Output the (X, Y) coordinate of the center of the cell containing the given text.  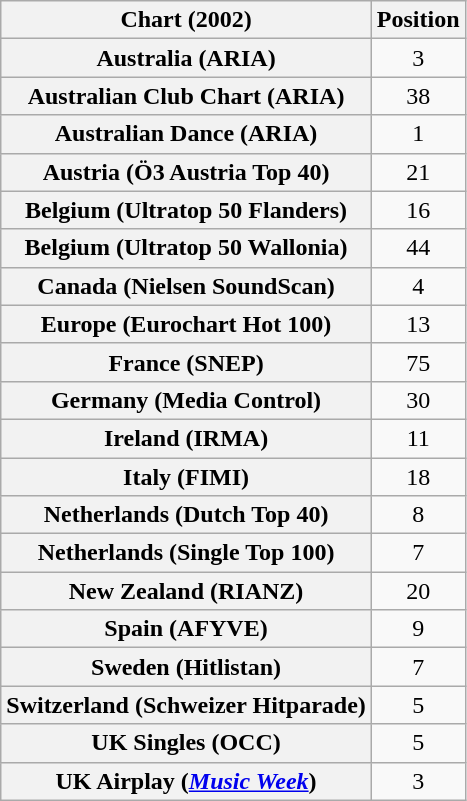
Europe (Eurochart Hot 100) (186, 324)
Ireland (IRMA) (186, 438)
13 (418, 324)
France (SNEP) (186, 362)
Australian Dance (ARIA) (186, 134)
38 (418, 96)
Australian Club Chart (ARIA) (186, 96)
44 (418, 248)
UK Airplay (Music Week) (186, 781)
4 (418, 286)
1 (418, 134)
9 (418, 629)
21 (418, 172)
Switzerland (Schweizer Hitparade) (186, 705)
Canada (Nielsen SoundScan) (186, 286)
Sweden (Hitlistan) (186, 667)
20 (418, 591)
Position (418, 20)
Spain (AFYVE) (186, 629)
Belgium (Ultratop 50 Flanders) (186, 210)
Australia (ARIA) (186, 58)
Germany (Media Control) (186, 400)
Chart (2002) (186, 20)
Netherlands (Dutch Top 40) (186, 515)
75 (418, 362)
New Zealand (RIANZ) (186, 591)
Netherlands (Single Top 100) (186, 553)
UK Singles (OCC) (186, 743)
Belgium (Ultratop 50 Wallonia) (186, 248)
Italy (FIMI) (186, 477)
18 (418, 477)
8 (418, 515)
16 (418, 210)
30 (418, 400)
Austria (Ö3 Austria Top 40) (186, 172)
11 (418, 438)
